Find where the given text appears and provide that cell's center as [X, Y] coordinate. 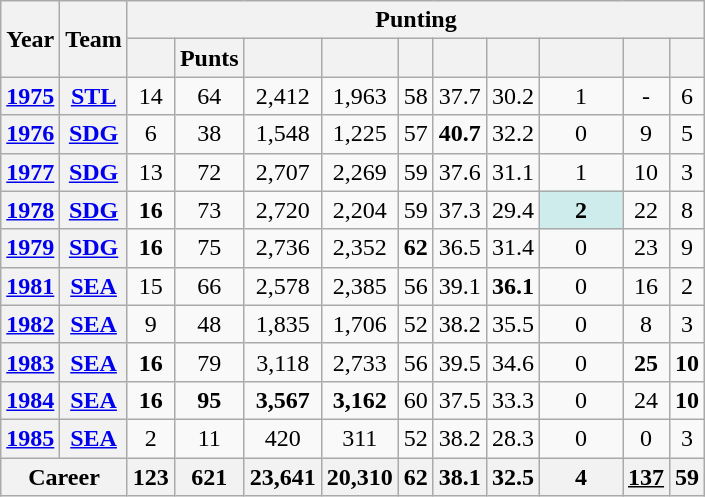
38.1 [460, 477]
73 [209, 210]
37.5 [460, 400]
22 [646, 210]
4 [580, 477]
Punting [416, 20]
2,736 [282, 248]
39.5 [460, 362]
14 [150, 96]
34.6 [512, 362]
Career [64, 477]
123 [150, 477]
1975 [30, 96]
- [646, 96]
31.1 [512, 172]
1,548 [282, 134]
3,162 [360, 400]
95 [209, 400]
2,204 [360, 210]
1979 [30, 248]
STL [94, 96]
3,118 [282, 362]
72 [209, 172]
Team [94, 39]
1,225 [360, 134]
1,835 [282, 324]
311 [360, 438]
2,720 [282, 210]
2,733 [360, 362]
36.5 [460, 248]
31.4 [512, 248]
23,641 [282, 477]
29.4 [512, 210]
38 [209, 134]
15 [150, 286]
32.2 [512, 134]
33.3 [512, 400]
64 [209, 96]
24 [646, 400]
1976 [30, 134]
30.2 [512, 96]
57 [416, 134]
Punts [209, 58]
66 [209, 286]
28.3 [512, 438]
1,963 [360, 96]
32.5 [512, 477]
420 [282, 438]
37.6 [460, 172]
25 [646, 362]
1983 [30, 362]
2,385 [360, 286]
1981 [30, 286]
37.7 [460, 96]
2,578 [282, 286]
3,567 [282, 400]
1982 [30, 324]
39.1 [460, 286]
1978 [30, 210]
2,412 [282, 96]
35.5 [512, 324]
11 [209, 438]
23 [646, 248]
48 [209, 324]
13 [150, 172]
1977 [30, 172]
2,352 [360, 248]
75 [209, 248]
Year [30, 39]
58 [416, 96]
1,706 [360, 324]
621 [209, 477]
2,707 [282, 172]
1984 [30, 400]
2,269 [360, 172]
5 [688, 134]
1985 [30, 438]
137 [646, 477]
40.7 [460, 134]
79 [209, 362]
36.1 [512, 286]
20,310 [360, 477]
60 [416, 400]
37.3 [460, 210]
